Search for the cell housing the specified text and yield its (x, y) center coordinate. 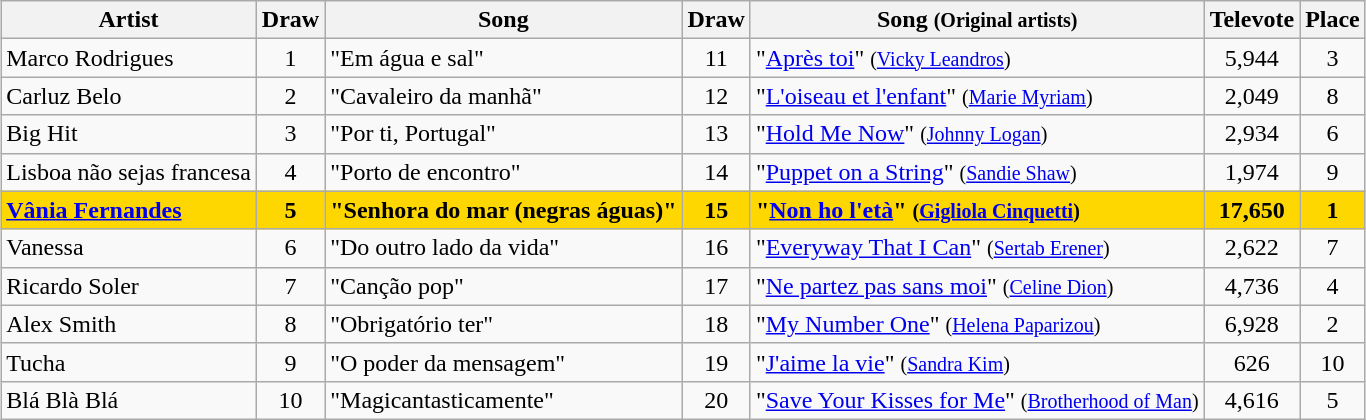
12 (716, 96)
"Everyway That I Can" (Sertab Erener) (977, 248)
Place (1333, 20)
2,934 (1252, 134)
"My Number One" (Helena Paparizou) (977, 324)
Carluz Belo (129, 96)
19 (716, 362)
1,974 (1252, 172)
"Hold Me Now" (Johnny Logan) (977, 134)
Alex Smith (129, 324)
"Senhora do mar (negras águas)" (504, 210)
626 (1252, 362)
Song (Original artists) (977, 20)
"Por ti, Portugal" (504, 134)
"Après toi" (Vicky Leandros) (977, 58)
11 (716, 58)
"Puppet on a String" (Sandie Shaw) (977, 172)
16 (716, 248)
"Non ho l'età" (Gigliola Cinquetti) (977, 210)
"O poder da mensagem" (504, 362)
"Save Your Kisses for Me" (Brotherhood of Man) (977, 400)
Marco Rodrigues (129, 58)
"Em água e sal" (504, 58)
Blá Blà Blá (129, 400)
2,049 (1252, 96)
Vânia Fernandes (129, 210)
Song (504, 20)
"Canção pop" (504, 286)
6,928 (1252, 324)
15 (716, 210)
2,622 (1252, 248)
Ricardo Soler (129, 286)
20 (716, 400)
"Obrigatório ter" (504, 324)
Tucha (129, 362)
"J'aime la vie" (Sandra Kim) (977, 362)
Lisboa não sejas francesa (129, 172)
4,736 (1252, 286)
"Ne partez pas sans moi" (Celine Dion) (977, 286)
Big Hit (129, 134)
"Cavaleiro da manhã" (504, 96)
14 (716, 172)
17 (716, 286)
"Do outro lado da vida" (504, 248)
"Magicantasticamente" (504, 400)
Televote (1252, 20)
13 (716, 134)
Vanessa (129, 248)
4,616 (1252, 400)
5,944 (1252, 58)
Artist (129, 20)
"L'oiseau et l'enfant" (Marie Myriam) (977, 96)
17,650 (1252, 210)
"Porto de encontro" (504, 172)
18 (716, 324)
